Search for the cell housing the specified text and yield its (X, Y) center coordinate. 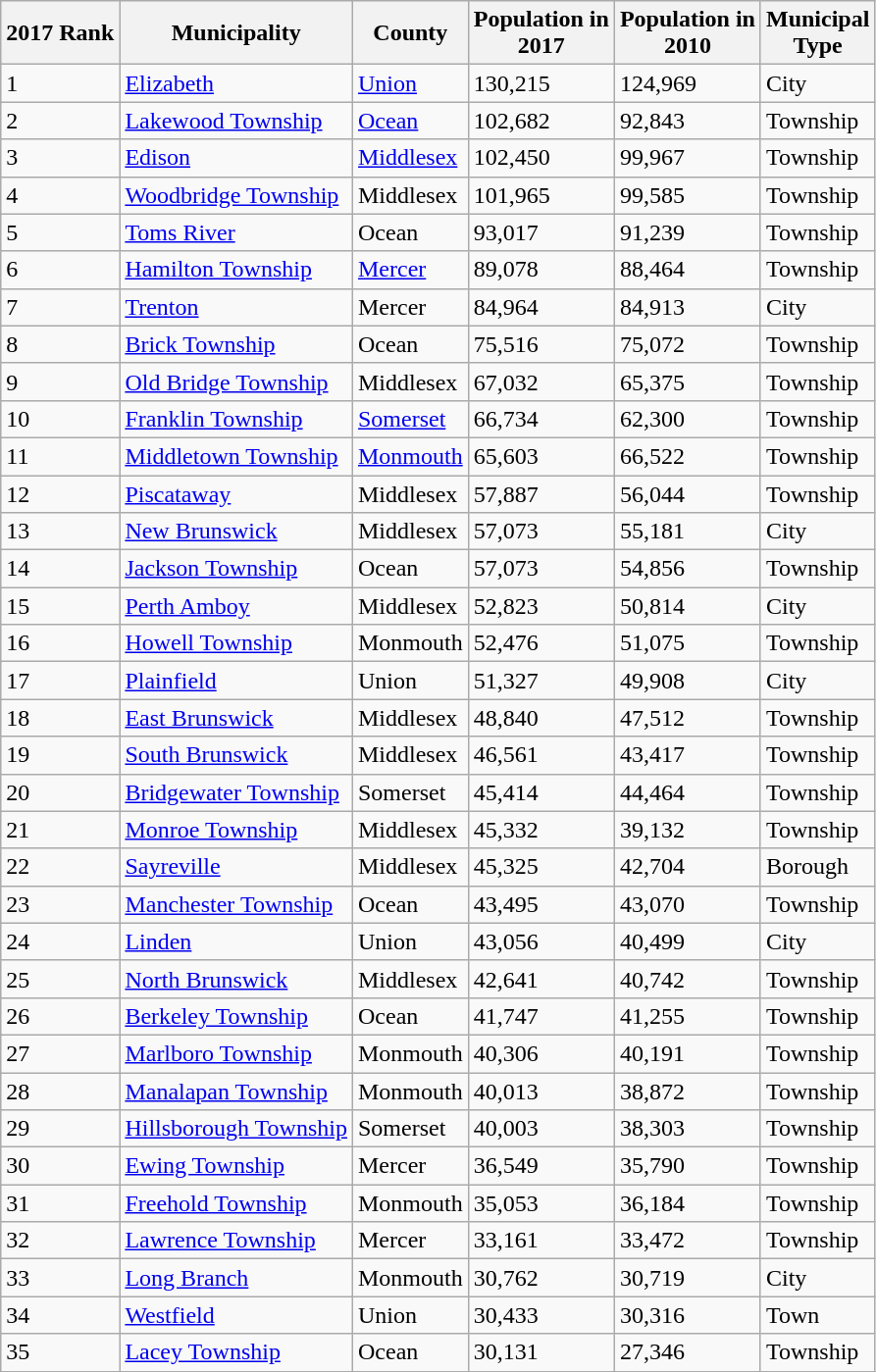
33 (61, 1278)
New Brunswick (236, 532)
22 (61, 867)
30,433 (541, 1315)
102,450 (541, 158)
25 (61, 979)
24 (61, 941)
Lawrence Township (236, 1241)
Manalapan Township (236, 1092)
19 (61, 755)
47,512 (687, 718)
35 (61, 1352)
66,734 (541, 419)
49,908 (687, 681)
30,719 (687, 1278)
31 (61, 1203)
43,495 (541, 904)
27,346 (687, 1352)
Trenton (236, 307)
Franklin Township (236, 419)
40,499 (687, 941)
30 (61, 1166)
45,414 (541, 792)
56,044 (687, 493)
14 (61, 569)
66,522 (687, 456)
East Brunswick (236, 718)
29 (61, 1129)
99,585 (687, 195)
9 (61, 381)
Edison (236, 158)
40,003 (541, 1129)
65,603 (541, 456)
45,332 (541, 830)
Monroe Township (236, 830)
28 (61, 1092)
32 (61, 1241)
Howell Township (236, 643)
6 (61, 270)
Sayreville (236, 867)
130,215 (541, 83)
Long Branch (236, 1278)
44,464 (687, 792)
30,762 (541, 1278)
99,967 (687, 158)
93,017 (541, 232)
7 (61, 307)
51,327 (541, 681)
84,913 (687, 307)
Elizabeth (236, 83)
Woodbridge Township (236, 195)
Borough (817, 867)
33,161 (541, 1241)
57,887 (541, 493)
62,300 (687, 419)
40,191 (687, 1053)
42,641 (541, 979)
67,032 (541, 381)
30,316 (687, 1315)
12 (61, 493)
102,682 (541, 121)
4 (61, 195)
43,056 (541, 941)
75,516 (541, 344)
Lakewood Township (236, 121)
South Brunswick (236, 755)
36,549 (541, 1166)
Middletown Township (236, 456)
County (410, 33)
21 (61, 830)
55,181 (687, 532)
30,131 (541, 1352)
Westfield (236, 1315)
52,823 (541, 606)
40,742 (687, 979)
48,840 (541, 718)
101,965 (541, 195)
Piscataway (236, 493)
2 (61, 121)
3 (61, 158)
50,814 (687, 606)
41,255 (687, 1016)
Marlboro Township (236, 1053)
18 (61, 718)
Freehold Township (236, 1203)
91,239 (687, 232)
16 (61, 643)
51,075 (687, 643)
41,747 (541, 1016)
17 (61, 681)
Hamilton Township (236, 270)
Manchester Township (236, 904)
10 (61, 419)
45,325 (541, 867)
124,969 (687, 83)
52,476 (541, 643)
Plainfield (236, 681)
35,790 (687, 1166)
54,856 (687, 569)
43,070 (687, 904)
42,704 (687, 867)
92,843 (687, 121)
1 (61, 83)
46,561 (541, 755)
8 (61, 344)
Perth Amboy (236, 606)
Berkeley Township (236, 1016)
38,303 (687, 1129)
34 (61, 1315)
Bridgewater Township (236, 792)
Old Bridge Township (236, 381)
84,964 (541, 307)
11 (61, 456)
20 (61, 792)
33,472 (687, 1241)
89,078 (541, 270)
36,184 (687, 1203)
5 (61, 232)
North Brunswick (236, 979)
75,072 (687, 344)
Municipality (236, 33)
15 (61, 606)
88,464 (687, 270)
39,132 (687, 830)
Brick Township (236, 344)
23 (61, 904)
Hillsborough Township (236, 1129)
Ewing Township (236, 1166)
65,375 (687, 381)
Jackson Township (236, 569)
35,053 (541, 1203)
Toms River (236, 232)
MunicipalType (817, 33)
Population in2010 (687, 33)
Lacey Township (236, 1352)
Population in2017 (541, 33)
43,417 (687, 755)
27 (61, 1053)
40,306 (541, 1053)
2017 Rank (61, 33)
38,872 (687, 1092)
40,013 (541, 1092)
13 (61, 532)
Linden (236, 941)
26 (61, 1016)
Town (817, 1315)
